Pinpoint the cell where the given text exists, returning its (x, y) midpoint coordinate. 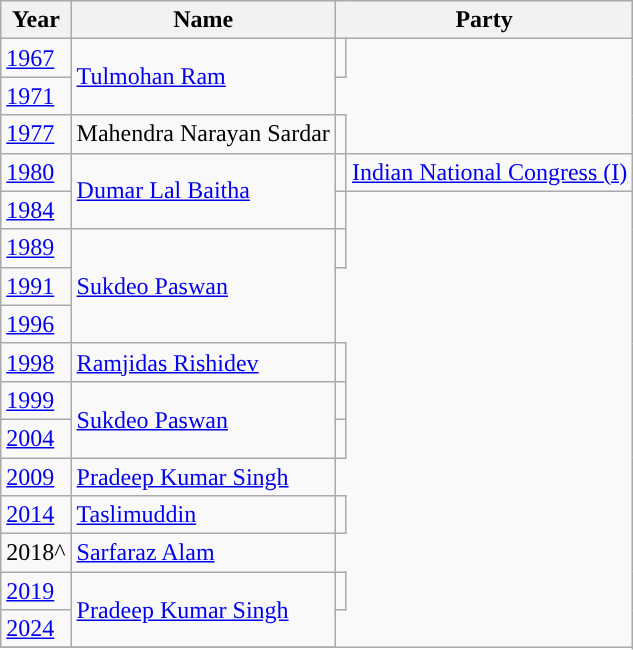
Dumar Lal Baitha (203, 191)
Taslimuddin (203, 515)
2014 (36, 515)
Ramjidas Rishidev (203, 362)
1999 (36, 400)
Party (484, 20)
1977 (36, 134)
Year (36, 20)
Mahendra Narayan Sardar (203, 134)
2004 (36, 438)
1971 (36, 96)
2018^ (36, 553)
1980 (36, 172)
1998 (36, 362)
1996 (36, 324)
Sarfaraz Alam (203, 553)
2024 (36, 629)
1989 (36, 248)
1991 (36, 286)
Name (203, 20)
Tulmohan Ram (203, 77)
1967 (36, 58)
1984 (36, 210)
2009 (36, 477)
2019 (36, 591)
Indian National Congress (I) (489, 172)
